Determine the (x, y) coordinate at the center of the cell enclosing the given text.  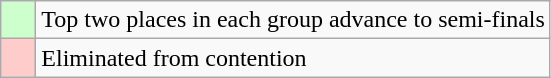
Eliminated from contention (294, 58)
Top two places in each group advance to semi-finals (294, 20)
